For the text-containing cell, return its midpoint in (X, Y) coordinate format. 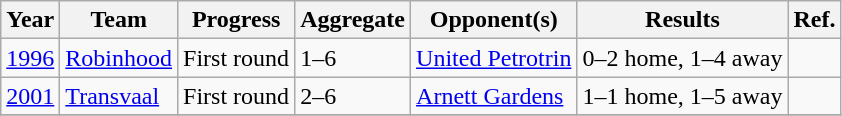
Results (682, 20)
Aggregate (353, 20)
0–2 home, 1–4 away (682, 58)
Team (119, 20)
Year (30, 20)
Ref. (814, 20)
1–1 home, 1–5 away (682, 96)
Transvaal (119, 96)
2–6 (353, 96)
Robinhood (119, 58)
2001 (30, 96)
Arnett Gardens (494, 96)
Progress (236, 20)
United Petrotrin (494, 58)
Opponent(s) (494, 20)
1–6 (353, 58)
1996 (30, 58)
